Return the [X, Y] coordinate for the center point of the cell that contains the specified text.  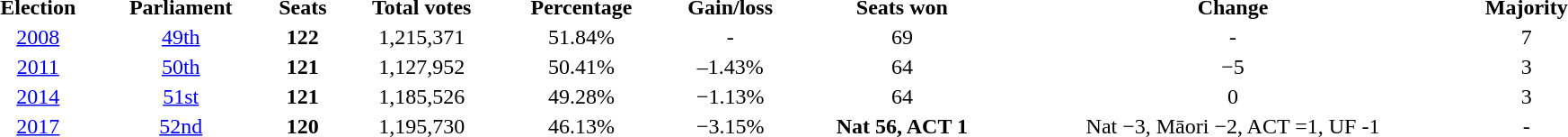
50th [182, 67]
1,215,371 [422, 37]
49.28% [582, 96]
50.41% [582, 67]
−5 [1233, 67]
51st [182, 96]
–1.43% [730, 67]
−1.13% [730, 96]
49th [182, 37]
1,127,952 [422, 67]
0 [1233, 96]
69 [902, 37]
51.84% [582, 37]
122 [303, 37]
1,185,526 [422, 96]
